Detect which cell encompasses the target text, then output its (X, Y) center coordinate. 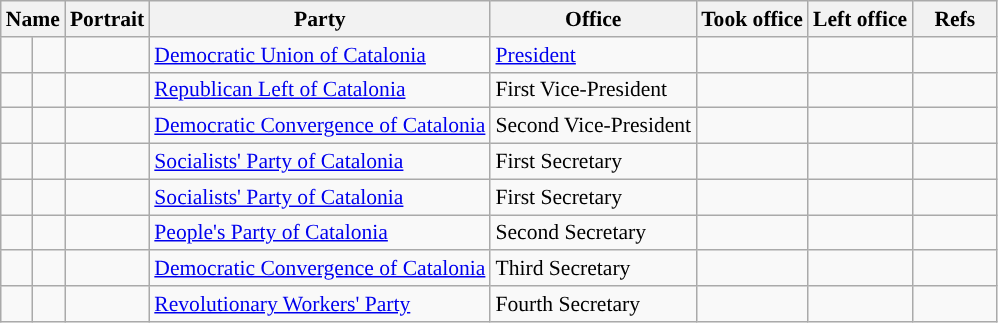
Took office (752, 19)
Office (593, 19)
Second Vice-President (593, 126)
Second Secretary (593, 233)
Third Secretary (593, 269)
Revolutionary Workers' Party (320, 304)
Portrait (107, 19)
First Vice-President (593, 90)
Refs (954, 19)
Name (33, 19)
Republican Left of Catalonia (320, 90)
Left office (860, 19)
President (593, 55)
Democratic Union of Catalonia (320, 55)
Party (320, 19)
People's Party of Catalonia (320, 233)
Fourth Secretary (593, 304)
